Output the (X, Y) coordinate of the center of the cell containing the given text.  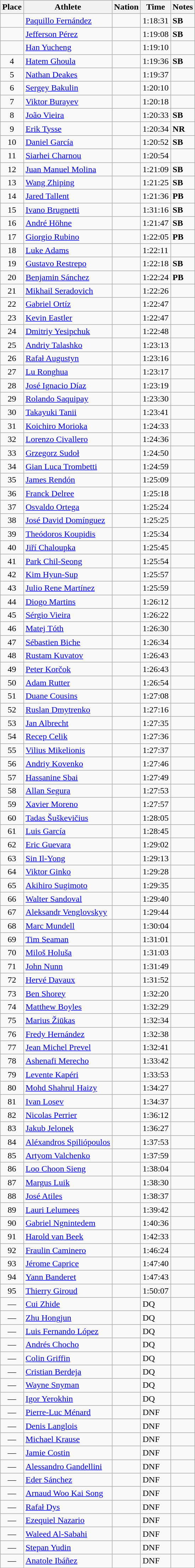
1:25:24 (156, 507)
33 (12, 453)
94 (12, 1277)
Grzegorz Sudoł (67, 453)
95 (12, 1291)
Benjamin Sánchez (67, 277)
28 (12, 385)
66 (12, 899)
35 (12, 480)
Marius Žiūkas (67, 1020)
Time (156, 7)
1:20:52 (156, 142)
1:36:27 (156, 1129)
40 (12, 547)
Recep Celik (67, 737)
23 (12, 318)
1:23:17 (156, 372)
1:21:09 (156, 169)
37 (12, 507)
46 (12, 629)
1:19:36 (156, 61)
1:25:54 (156, 561)
Andriy Talashko (67, 345)
22 (12, 304)
Jérome Caprice (67, 1264)
1:25:45 (156, 547)
NR (183, 129)
1:21:25 (156, 183)
62 (12, 845)
51 (12, 696)
8 (12, 115)
Luis García (67, 831)
Kim Hyun-Sup (67, 574)
1:28:45 (156, 831)
1:31:49 (156, 966)
1:34:27 (156, 1088)
1:38:37 (156, 1196)
Ashenafi Merecho (67, 1061)
85 (12, 1155)
Gustavo Restrepo (67, 264)
Daniel García (67, 142)
87 (12, 1182)
1:25:59 (156, 588)
69 (12, 939)
1:27:57 (156, 804)
52 (12, 710)
Peter Korčok (67, 669)
Place (12, 7)
41 (12, 561)
Ezequiel Nazario (67, 1520)
Hatem Ghoula (67, 61)
1:40:36 (156, 1223)
64 (12, 872)
Sergey Bakulin (67, 88)
60 (12, 818)
81 (12, 1102)
Paquillo Fernández (67, 21)
1:29:02 (156, 845)
1:31:03 (156, 953)
74 (12, 1007)
24 (12, 331)
49 (12, 669)
73 (12, 993)
1:22:11 (156, 250)
1:19:08 (156, 34)
1:23:30 (156, 399)
31 (12, 426)
79 (12, 1075)
Notes (183, 7)
André Höhne (67, 223)
1:18:31 (156, 21)
1:26:54 (156, 683)
Akihiro Sugimoto (67, 885)
1:29:40 (156, 899)
Sin Il-Yong (67, 858)
1:25:18 (156, 493)
14 (12, 196)
4 (12, 61)
1:24:59 (156, 466)
Dmitriy Yesipchuk (67, 331)
20 (12, 277)
10 (12, 142)
1:19:37 (156, 75)
Julio Rene Martínez (67, 588)
Nathan Deakes (67, 75)
1:27:37 (156, 750)
91 (12, 1236)
Ivan Losev (67, 1102)
Andrés Chocho (67, 1345)
Artyom Valchenko (67, 1155)
26 (12, 358)
70 (12, 953)
1:21:36 (156, 196)
Loo Choon Sieng (67, 1169)
1:39:42 (156, 1209)
1:27:49 (156, 777)
Duane Cousins (67, 696)
José Atiles (67, 1196)
Andriy Kovenko (67, 764)
Jared Tallent (67, 196)
34 (12, 466)
Rafał Dys (67, 1507)
Jakub Jelonek (67, 1129)
Athlete (67, 7)
1:32:38 (156, 1034)
50 (12, 683)
1:22:48 (156, 331)
1:33:42 (156, 1061)
1:31:01 (156, 939)
42 (12, 574)
54 (12, 737)
68 (12, 926)
Aléxandros Spiliópoulos (67, 1142)
82 (12, 1115)
1:37:59 (156, 1155)
1:50:07 (156, 1291)
Lauri Lelumees (67, 1209)
32 (12, 439)
1:24:33 (156, 426)
1:31:52 (156, 980)
1:29:13 (156, 858)
Nicolas Perrier (67, 1115)
1:46:24 (156, 1250)
1:33:53 (156, 1075)
Arnaud Woo Kai Song (67, 1493)
1:24:50 (156, 453)
Mikhail Seradovich (67, 291)
Nation (126, 7)
Waleed Al-Sabahi (67, 1534)
53 (12, 723)
25 (12, 345)
55 (12, 750)
1:27:35 (156, 723)
1:25:34 (156, 534)
1:24:36 (156, 439)
Stepan Yudin (67, 1547)
1:22:05 (156, 237)
Alessandro Gandellini (67, 1466)
57 (12, 777)
36 (12, 493)
Fredy Hernández (67, 1034)
1:23:16 (156, 358)
Lu Ronghua (67, 372)
Matej Tóth (67, 629)
65 (12, 885)
16 (12, 223)
1:32:20 (156, 993)
92 (12, 1250)
Ivano Brugnetti (67, 210)
43 (12, 588)
1:25:25 (156, 520)
Miloš Holuša (67, 953)
58 (12, 791)
Margus Luik (67, 1182)
Xavier Moreno (67, 804)
1:27:53 (156, 791)
Tim Seaman (67, 939)
1:20:34 (156, 129)
1:22:18 (156, 264)
1:20:33 (156, 115)
James Rendón (67, 480)
76 (12, 1034)
Michael Krause (67, 1439)
Takayuki Tanii (67, 413)
Ben Shorey (67, 993)
1:26:34 (156, 642)
15 (12, 210)
6 (12, 88)
39 (12, 534)
12 (12, 169)
Diogo Martins (67, 602)
1:20:54 (156, 155)
1:25:57 (156, 574)
1:20:18 (156, 102)
Colin Griffin (67, 1358)
13 (12, 183)
38 (12, 520)
11 (12, 155)
Harold van Beek (67, 1236)
Juan Manuel Molina (67, 169)
1:30:04 (156, 926)
1:26:22 (156, 615)
1:27:36 (156, 737)
83 (12, 1129)
1:29:44 (156, 912)
1:47:43 (156, 1277)
Matthew Boyles (67, 1007)
84 (12, 1142)
1:36:12 (156, 1115)
Adam Rutter (67, 683)
78 (12, 1061)
71 (12, 966)
Igor Yerokhin (67, 1399)
72 (12, 980)
1:21:47 (156, 223)
Jan Albrecht (67, 723)
1:34:37 (156, 1102)
Hassanine Sbai (67, 777)
1:29:28 (156, 872)
1:32:34 (156, 1020)
Allan Segura (67, 791)
19 (12, 264)
Gian Luca Trombetti (67, 466)
1:23:19 (156, 385)
Anatole Ibáñez (67, 1561)
Sérgio Vieira (67, 615)
59 (12, 804)
Cristian Berdeja (67, 1372)
Viktor Burayev (67, 102)
1:32:29 (156, 1007)
1:26:30 (156, 629)
Hervé Davaux (67, 980)
Jiří Chaloupka (67, 547)
1:22:26 (156, 291)
João Vieira (67, 115)
30 (12, 413)
Eric Guevara (67, 845)
Jean Michel Prevel (67, 1048)
1:27:16 (156, 710)
1:22:24 (156, 277)
1:38:04 (156, 1169)
Koichiro Morioka (67, 426)
Rafał Augustyn (67, 358)
18 (12, 250)
Jefferson Pérez (67, 34)
1:26:12 (156, 602)
Luis Fernando López (67, 1331)
1:27:08 (156, 696)
17 (12, 237)
1:27:46 (156, 764)
75 (12, 1020)
Wang Zhiping (67, 183)
45 (12, 615)
Vilius Mikelionis (67, 750)
21 (12, 291)
José Ignacio Díaz (67, 385)
Marc Mundell (67, 926)
1:25:09 (156, 480)
56 (12, 764)
1:29:35 (156, 885)
Siarhei Charnou (67, 155)
Thierry Giroud (67, 1291)
Zhu Hongjun (67, 1318)
Rolando Saquipay (67, 399)
Yann Banderet (67, 1277)
Levente Kapéri (67, 1075)
9 (12, 129)
Eder Sánchez (67, 1480)
1:28:05 (156, 818)
93 (12, 1264)
1:19:10 (156, 48)
Walter Sandoval (67, 899)
61 (12, 831)
48 (12, 656)
1:38:30 (156, 1182)
Aleksandr Venglovskyy (67, 912)
Ruslan Dmytrenko (67, 710)
88 (12, 1196)
1:23:13 (156, 345)
1:37:53 (156, 1142)
1:47:40 (156, 1264)
Sébastien Biche (67, 642)
90 (12, 1223)
John Nunn (67, 966)
77 (12, 1048)
Erik Tysse (67, 129)
5 (12, 75)
Theódoros Koupidis (67, 534)
Osvaldo Ortega (67, 507)
Han Yucheng (67, 48)
Tadas Šuškevičius (67, 818)
7 (12, 102)
63 (12, 858)
Giorgio Rubino (67, 237)
Gabriel Ortíz (67, 304)
67 (12, 912)
Mohd Shahrul Haizy (67, 1088)
86 (12, 1169)
1:32:41 (156, 1048)
Viktor Ginko (67, 872)
Luke Adams (67, 250)
Pierre-Luc Ménard (67, 1412)
1:23:41 (156, 413)
Cui Zhide (67, 1304)
Gabriel Ngnintedem (67, 1223)
89 (12, 1209)
27 (12, 372)
Wayne Snyman (67, 1385)
Lorenzo Civallero (67, 439)
Kevin Eastler (67, 318)
29 (12, 399)
Franck Delree (67, 493)
Fraulin Caminero (67, 1250)
Park Chil-Seong (67, 561)
Jamie Costin (67, 1453)
1:42:33 (156, 1236)
1:20:10 (156, 88)
80 (12, 1088)
47 (12, 642)
Denis Langlois (67, 1426)
Rustam Kuvatov (67, 656)
José David Domínguez (67, 520)
44 (12, 602)
1:31:16 (156, 210)
